Pinpoint the cell where the given text exists, returning its (X, Y) midpoint coordinate. 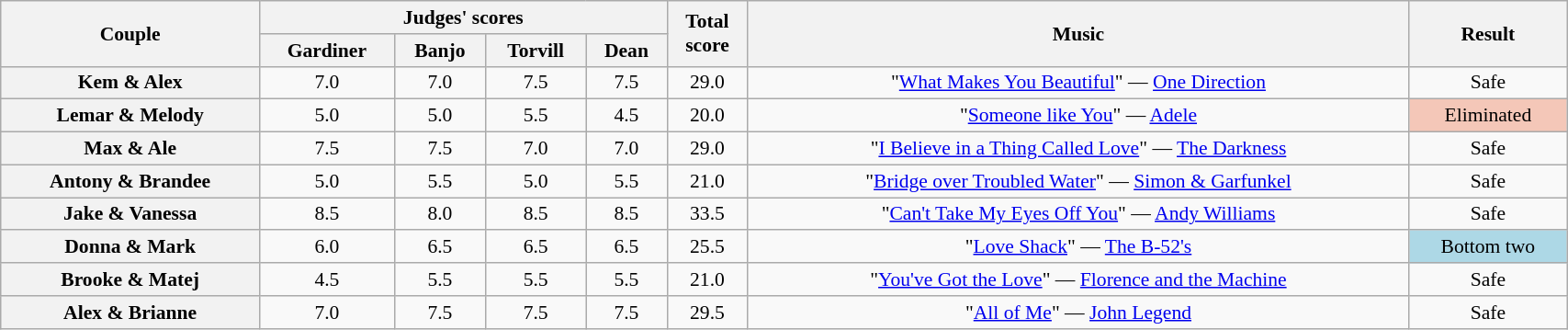
Donna & Mark (130, 247)
Antony & Brandee (130, 181)
"What Makes You Beautiful" — One Direction (1078, 83)
Eliminated (1488, 116)
Kem & Alex (130, 83)
25.5 (707, 247)
8.0 (439, 214)
29.5 (707, 313)
20.0 (707, 116)
Couple (130, 33)
Dean (626, 51)
Jake & Vanessa (130, 214)
"Someone like You" — Adele (1078, 116)
Alex & Brianne (130, 313)
"Can't Take My Eyes Off You" — Andy Williams (1078, 214)
Banjo (439, 51)
"You've Got the Love" — Florence and the Machine (1078, 279)
Bottom two (1488, 247)
"I Believe in a Thing Called Love" — The Darkness (1078, 149)
Music (1078, 33)
"Love Shack" — The B-52's (1078, 247)
"All of Me" — John Legend (1078, 313)
6.0 (327, 247)
Totalscore (707, 33)
Lemar & Melody (130, 116)
Max & Ale (130, 149)
Judges' scores (464, 17)
"Bridge over Troubled Water" — Simon & Garfunkel (1078, 181)
Torvill (536, 51)
Result (1488, 33)
33.5 (707, 214)
Brooke & Matej (130, 279)
Gardiner (327, 51)
